Return [X, Y] of the center of cell containing provided text 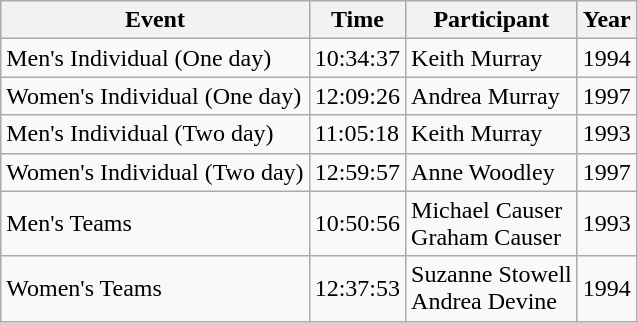
Suzanne Stowell Andrea Devine [492, 288]
Michael Causer Graham Causer [492, 224]
Participant [492, 20]
Men's Individual (Two day) [155, 134]
Andrea Murray [492, 96]
Men's Individual (One day) [155, 58]
10:50:56 [357, 224]
Men's Teams [155, 224]
12:37:53 [357, 288]
Event [155, 20]
Year [606, 20]
11:05:18 [357, 134]
Women's Individual (One day) [155, 96]
10:34:37 [357, 58]
Anne Woodley [492, 172]
Women's Individual (Two day) [155, 172]
12:59:57 [357, 172]
Time [357, 20]
Women's Teams [155, 288]
12:09:26 [357, 96]
